Scan for the cell matching the given text and deliver its (X, Y) coordinate at center. 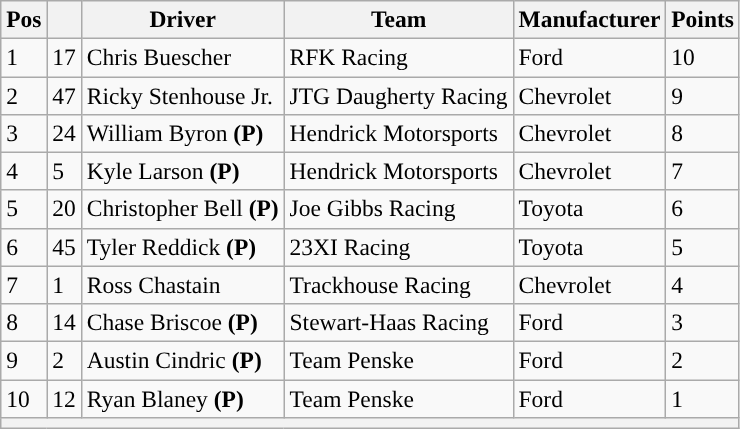
Ryan Blaney (P) (182, 398)
Ricky Stenhouse Jr. (182, 95)
12 (64, 398)
Trackhouse Racing (398, 285)
Christopher Bell (P) (182, 209)
Team (398, 19)
45 (64, 247)
24 (64, 133)
William Byron (P) (182, 133)
JTG Daugherty Racing (398, 95)
Stewart-Haas Racing (398, 322)
Pos (24, 19)
Manufacturer (590, 19)
Chase Briscoe (P) (182, 322)
Tyler Reddick (P) (182, 247)
RFK Racing (398, 57)
23XI Racing (398, 247)
47 (64, 95)
Chris Buescher (182, 57)
Austin Cindric (P) (182, 360)
Points (703, 19)
Driver (182, 19)
Ross Chastain (182, 285)
14 (64, 322)
Joe Gibbs Racing (398, 209)
17 (64, 57)
20 (64, 209)
Kyle Larson (P) (182, 171)
